Provide the [X, Y] coordinate of the cell's center where the given text is located.  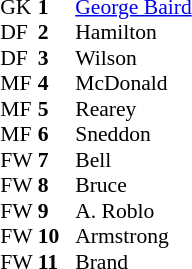
McDonald [134, 83]
Bruce [134, 185]
8 [57, 185]
5 [57, 109]
Armstrong [134, 237]
Rearey [134, 109]
6 [57, 135]
A. Roblo [134, 211]
Hamilton [134, 33]
10 [57, 237]
4 [57, 83]
3 [57, 58]
7 [57, 160]
Bell [134, 160]
2 [57, 33]
Wilson [134, 58]
9 [57, 211]
Sneddon [134, 135]
